For the text-containing cell, return its midpoint in (x, y) coordinate format. 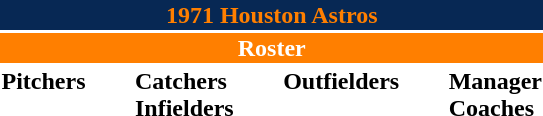
Roster (272, 48)
1971 Houston Astros (272, 15)
